Capture the cell that displays the provided text and extract its [x, y] central coordinate. 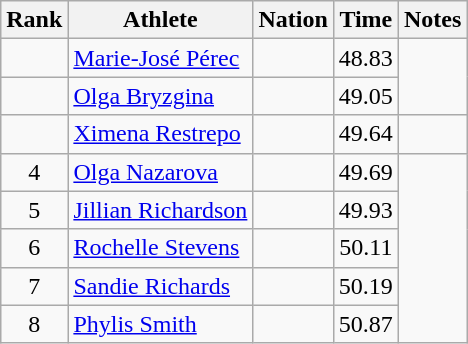
50.19 [366, 286]
Ximena Restrepo [160, 134]
Marie-José Pérec [160, 58]
49.93 [366, 210]
Nation [293, 20]
Rank [34, 20]
4 [34, 172]
Rochelle Stevens [160, 248]
8 [34, 324]
Notes [432, 20]
49.64 [366, 134]
Olga Bryzgina [160, 96]
Sandie Richards [160, 286]
Phylis Smith [160, 324]
Time [366, 20]
48.83 [366, 58]
Jillian Richardson [160, 210]
49.05 [366, 96]
Olga Nazarova [160, 172]
50.87 [366, 324]
50.11 [366, 248]
7 [34, 286]
5 [34, 210]
Athlete [160, 20]
49.69 [366, 172]
6 [34, 248]
